Return the [X, Y] coordinate for the center point of the cell that contains the specified text.  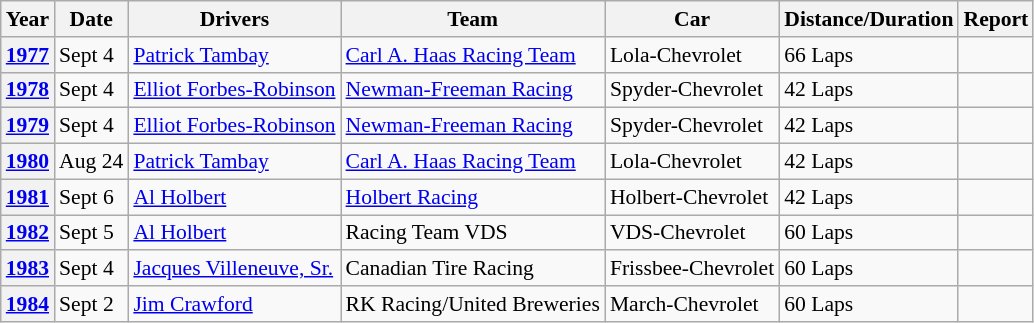
Drivers [234, 19]
1980 [28, 162]
Racing Team VDS [473, 233]
Year [28, 19]
1982 [28, 233]
1979 [28, 126]
1981 [28, 197]
Distance/Duration [868, 19]
1978 [28, 90]
Sept 2 [91, 304]
1984 [28, 304]
Team [473, 19]
Canadian Tire Racing [473, 269]
Frissbee-Chevrolet [692, 269]
RK Racing/United Breweries [473, 304]
Aug 24 [91, 162]
1983 [28, 269]
66 Laps [868, 55]
Date [91, 19]
Jacques Villeneuve, Sr. [234, 269]
March-Chevrolet [692, 304]
Jim Crawford [234, 304]
1977 [28, 55]
Car [692, 19]
Holbert Racing [473, 197]
Report [996, 19]
Sept 6 [91, 197]
Holbert-Chevrolet [692, 197]
Sept 5 [91, 233]
VDS-Chevrolet [692, 233]
